Return the (x, y) coordinate for the center point of the cell that contains the specified text.  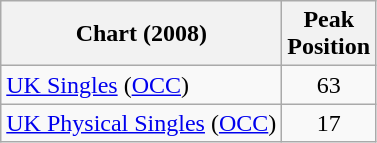
17 (329, 123)
UK Physical Singles (OCC) (142, 123)
63 (329, 85)
UK Singles (OCC) (142, 85)
Chart (2008) (142, 34)
PeakPosition (329, 34)
